Output the (X, Y) coordinate of the center of the cell containing the given text.  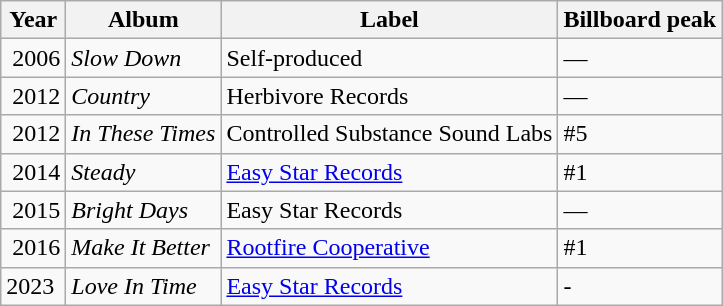
Make It Better (144, 248)
Bright Days (144, 210)
Label (390, 20)
2016 (34, 248)
Herbivore Records (390, 96)
Controlled Substance Sound Labs (390, 134)
Slow Down (144, 58)
- (640, 286)
#5 (640, 134)
In These Times (144, 134)
Album (144, 20)
2015 (34, 210)
Love In Time (144, 286)
2006 (34, 58)
Self-produced (390, 58)
Year (34, 20)
Rootfire Cooperative (390, 248)
Steady (144, 172)
Country (144, 96)
2014 (34, 172)
2023 (34, 286)
Billboard peak (640, 20)
